Output the (x, y) coordinate of the center of the cell containing the given text.  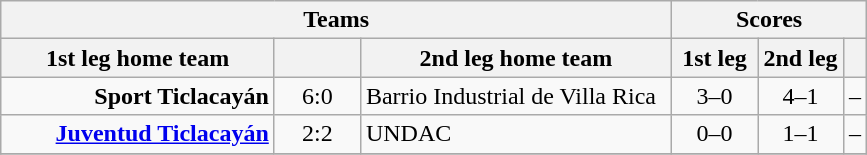
1st leg (714, 58)
0–0 (714, 134)
UNDAC (516, 134)
6:0 (317, 96)
2nd leg home team (516, 58)
Scores (768, 20)
3–0 (714, 96)
4–1 (801, 96)
Sport Ticlacayán (138, 96)
Juventud Ticlacayán (138, 134)
1–1 (801, 134)
Teams (336, 20)
Barrio Industrial de Villa Rica (516, 96)
1st leg home team (138, 58)
2:2 (317, 134)
2nd leg (801, 58)
